Output the [x, y] coordinate of the center of the cell containing the given text.  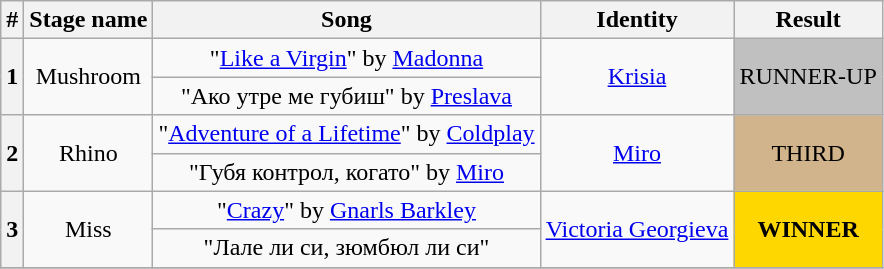
"Лале ли си, зюмбюл ли си" [346, 248]
Mushroom [88, 77]
Miro [637, 153]
Song [346, 20]
"Губя контрол, когато" by Miro [346, 172]
Miss [88, 229]
Stage name [88, 20]
Rhino [88, 153]
"Ако утре ме губиш" by Preslava [346, 96]
"Adventure of a Lifetime" by Coldplay [346, 134]
WINNER [808, 229]
1 [12, 77]
Result [808, 20]
"Crazy" by Gnarls Barkley [346, 210]
Identity [637, 20]
3 [12, 229]
"Like a Virgin" by Madonna [346, 58]
THIRD [808, 153]
RUNNER-UP [808, 77]
# [12, 20]
Krisia [637, 77]
Victoria Georgieva [637, 229]
2 [12, 153]
